Return [X, Y] of the center of cell containing provided text 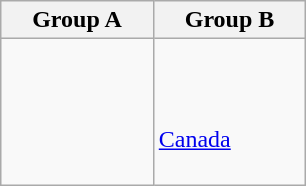
Group A [78, 20]
Group B [230, 20]
Canada [230, 112]
